Search for the cell housing the specified text and yield its [x, y] center coordinate. 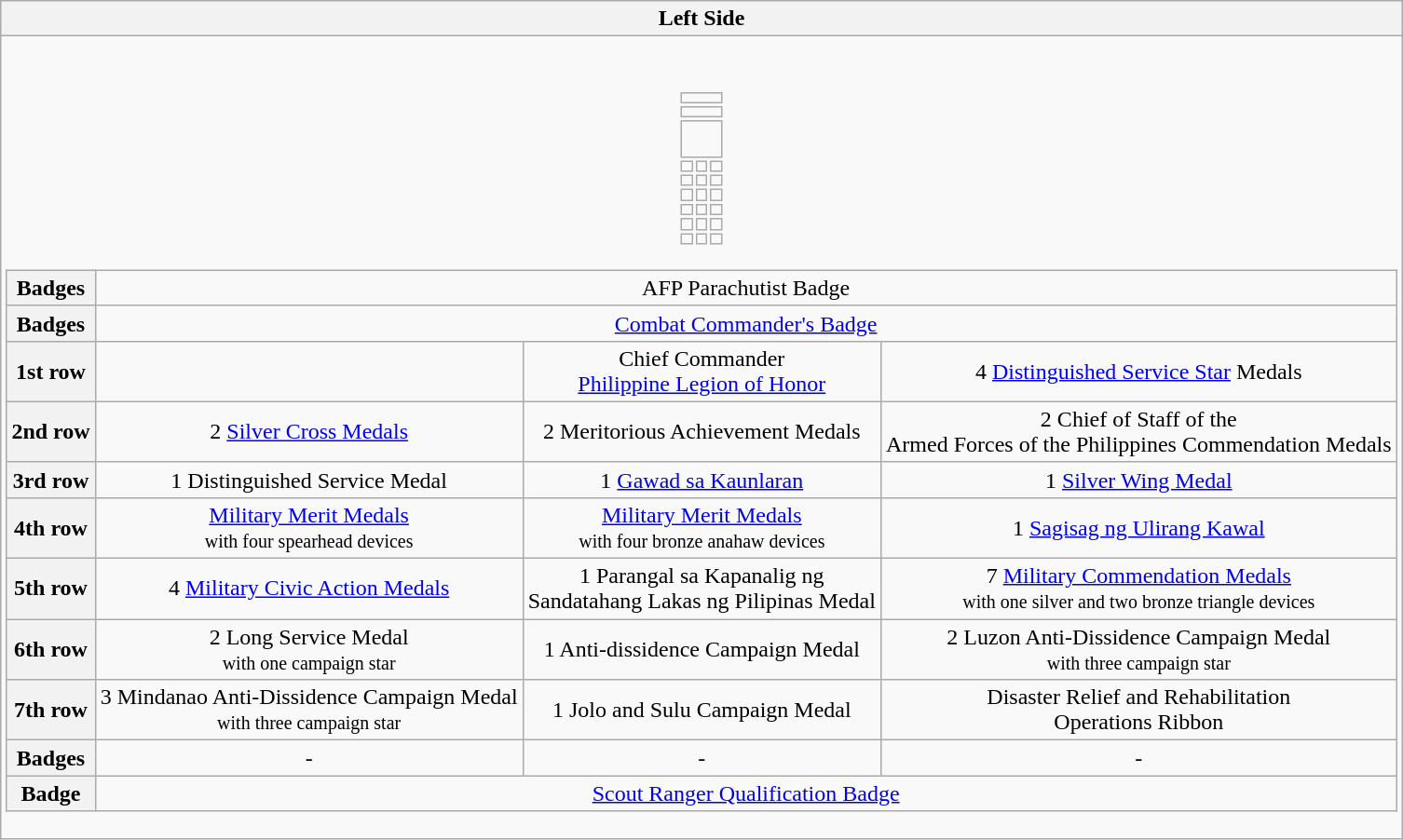
2 Chief of Staff of theArmed Forces of the Philippines Commendation Medals [1138, 432]
1 Gawad sa Kaunlaran [701, 480]
1 Distinguished Service Medal [309, 480]
Military Merit Medalswith four spearhead devices [309, 527]
Scout Ranger Qualification Badge [745, 793]
2 Long Service Medalwith one campaign star [309, 650]
1st row [50, 371]
4th row [50, 527]
2 Meritorious Achievement Medals [701, 432]
4 Distinguished Service Star Medals [1138, 371]
3rd row [50, 480]
Disaster Relief and RehabilitationOperations Ribbon [1138, 710]
1 Jolo and Sulu Campaign Medal [701, 710]
2 Silver Cross Medals [309, 432]
7th row [50, 710]
1 Silver Wing Medal [1138, 480]
4 Military Civic Action Medals [309, 589]
Chief CommanderPhilippine Legion of Honor [701, 371]
2 Luzon Anti-Dissidence Campaign Medalwith three campaign star [1138, 650]
1 Sagisag ng Ulirang Kawal [1138, 527]
AFP Parachutist Badge [745, 288]
3 Mindanao Anti-Dissidence Campaign Medalwith three campaign star [309, 710]
Left Side [702, 19]
Combat Commander's Badge [745, 323]
Military Merit Medalswith four bronze anahaw devices [701, 527]
2nd row [50, 432]
5th row [50, 589]
6th row [50, 650]
1 Parangal sa Kapanalig ngSandatahang Lakas ng Pilipinas Medal [701, 589]
7 Military Commendation Medalswith one silver and two bronze triangle devices [1138, 589]
Badge [50, 793]
1 Anti-dissidence Campaign Medal [701, 650]
